Determine the (x, y) coordinate at the center of the cell enclosing the given text.  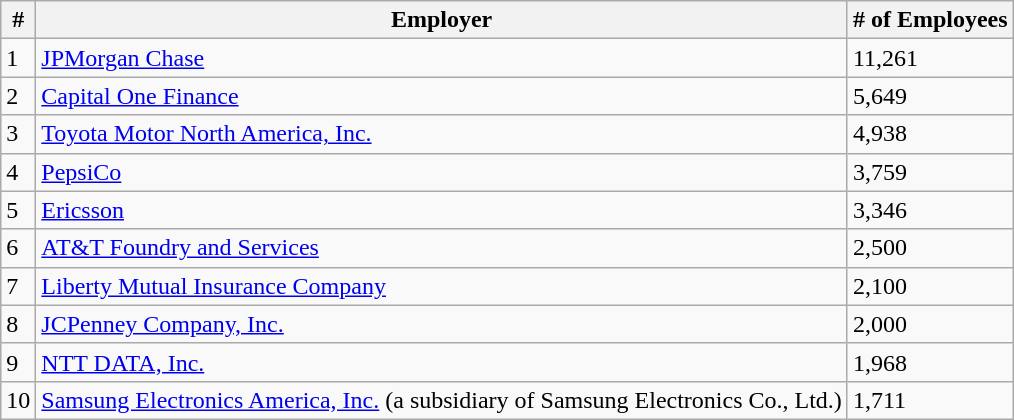
3,759 (930, 172)
# (18, 20)
5,649 (930, 96)
Employer (442, 20)
8 (18, 324)
JCPenney Company, Inc. (442, 324)
1,968 (930, 362)
1 (18, 58)
Liberty Mutual Insurance Company (442, 286)
9 (18, 362)
11,261 (930, 58)
2,000 (930, 324)
10 (18, 400)
Ericsson (442, 210)
4 (18, 172)
PepsiCo (442, 172)
Capital One Finance (442, 96)
Toyota Motor North America, Inc. (442, 134)
1,711 (930, 400)
2 (18, 96)
NTT DATA, Inc. (442, 362)
3,346 (930, 210)
7 (18, 286)
5 (18, 210)
2,500 (930, 248)
6 (18, 248)
AT&T Foundry and Services (442, 248)
JPMorgan Chase (442, 58)
# of Employees (930, 20)
3 (18, 134)
2,100 (930, 286)
4,938 (930, 134)
Samsung Electronics America, Inc. (a subsidiary of Samsung Electronics Co., Ltd.) (442, 400)
